Find where the given text appears and provide that cell's center as (X, Y) coordinate. 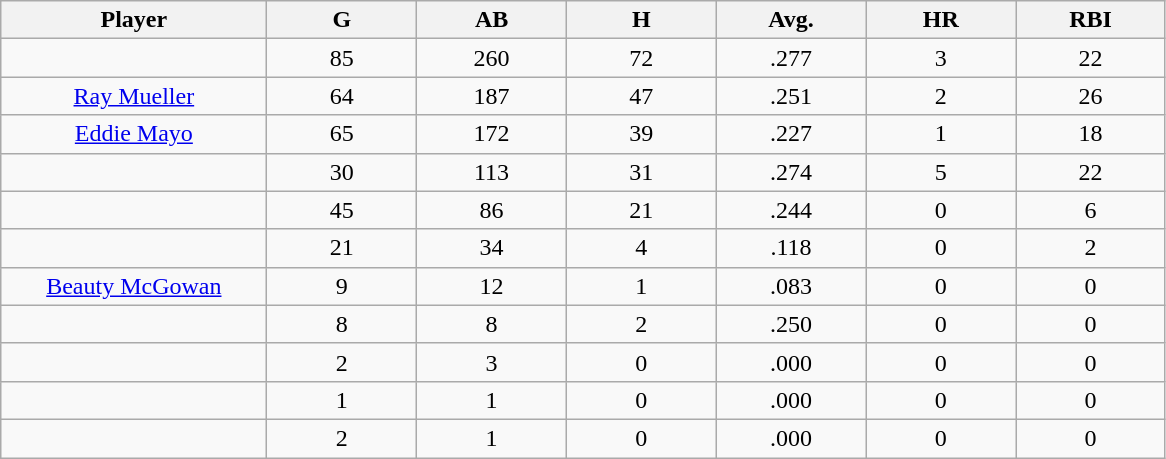
18 (1091, 134)
26 (1091, 96)
72 (641, 58)
34 (492, 248)
RBI (1091, 20)
.277 (791, 58)
.244 (791, 210)
113 (492, 172)
4 (641, 248)
12 (492, 286)
.118 (791, 248)
G (342, 20)
39 (641, 134)
45 (342, 210)
Eddie Mayo (134, 134)
6 (1091, 210)
47 (641, 96)
.274 (791, 172)
Player (134, 20)
64 (342, 96)
.250 (791, 324)
Beauty McGowan (134, 286)
.227 (791, 134)
5 (941, 172)
.083 (791, 286)
65 (342, 134)
30 (342, 172)
Avg. (791, 20)
H (641, 20)
HR (941, 20)
172 (492, 134)
86 (492, 210)
187 (492, 96)
Ray Mueller (134, 96)
260 (492, 58)
85 (342, 58)
9 (342, 286)
AB (492, 20)
.251 (791, 96)
31 (641, 172)
